Identify which cell holds the provided text, then report its [x, y] central coordinate. 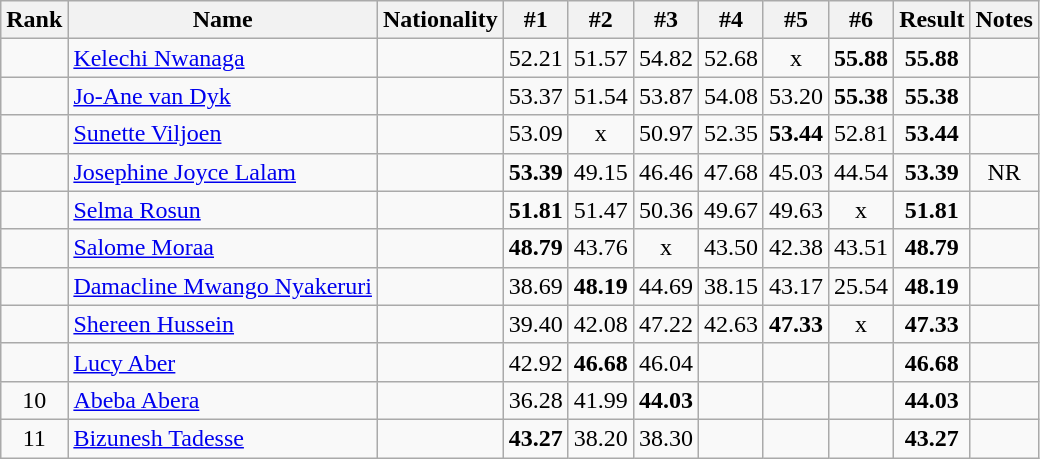
Damacline Mwango Nyakeruri [223, 286]
51.57 [600, 58]
49.63 [796, 210]
53.09 [536, 134]
52.68 [730, 58]
39.40 [536, 324]
#6 [862, 20]
38.69 [536, 286]
43.17 [796, 286]
54.08 [730, 96]
Rank [34, 20]
Name [223, 20]
54.82 [666, 58]
38.15 [730, 286]
42.08 [600, 324]
53.20 [796, 96]
25.54 [862, 286]
52.21 [536, 58]
Salome Moraa [223, 248]
49.15 [600, 172]
Jo-Ane van Dyk [223, 96]
49.67 [730, 210]
Abeba Abera [223, 400]
Result [932, 20]
Shereen Hussein [223, 324]
42.63 [730, 324]
#1 [536, 20]
46.04 [666, 362]
#3 [666, 20]
Nationality [440, 20]
47.68 [730, 172]
#2 [600, 20]
50.97 [666, 134]
52.35 [730, 134]
Bizunesh Tadesse [223, 438]
38.20 [600, 438]
42.38 [796, 248]
11 [34, 438]
46.46 [666, 172]
45.03 [796, 172]
47.22 [666, 324]
51.47 [600, 210]
43.76 [600, 248]
53.87 [666, 96]
36.28 [536, 400]
Kelechi Nwanaga [223, 58]
Sunette Viljoen [223, 134]
#5 [796, 20]
Lucy Aber [223, 362]
NR [1004, 172]
52.81 [862, 134]
41.99 [600, 400]
Notes [1004, 20]
44.69 [666, 286]
Josephine Joyce Lalam [223, 172]
38.30 [666, 438]
43.50 [730, 248]
42.92 [536, 362]
43.51 [862, 248]
Selma Rosun [223, 210]
50.36 [666, 210]
44.54 [862, 172]
51.54 [600, 96]
10 [34, 400]
53.37 [536, 96]
#4 [730, 20]
